Provide the (X, Y) coordinate of the cell's center where the given text is located.  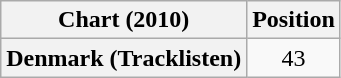
43 (294, 58)
Denmark (Tracklisten) (124, 58)
Position (294, 20)
Chart (2010) (124, 20)
